Return the [X, Y] coordinate for the center point of the cell that contains the specified text.  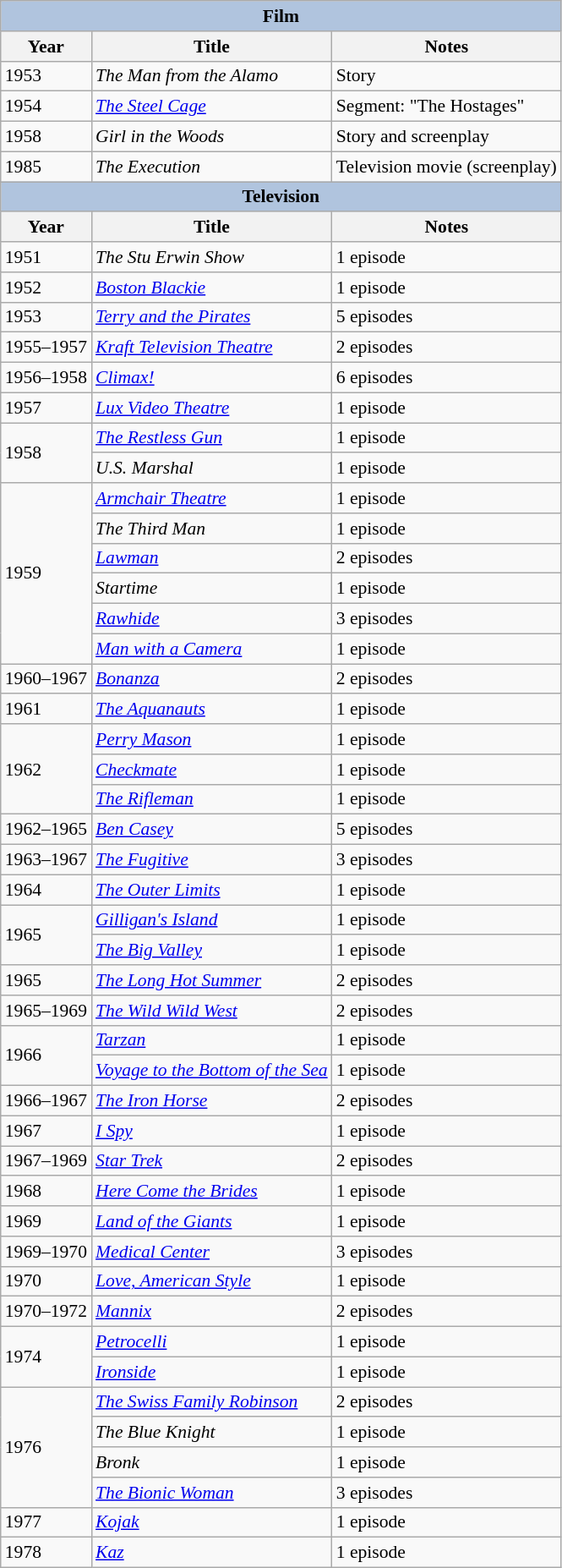
1956–1958 [46, 378]
I Spy [211, 1131]
Ben Casey [211, 830]
The Wild Wild West [211, 1011]
U.S. Marshal [211, 469]
Armchair Theatre [211, 498]
Girl in the Woods [211, 137]
Lux Video Theatre [211, 408]
Climax! [211, 378]
Here Come the Brides [211, 1192]
Man with a Camera [211, 649]
1970 [46, 1281]
6 episodes [446, 378]
The Fugitive [211, 860]
Television [281, 197]
Lawman [211, 558]
1959 [46, 573]
1974 [46, 1357]
Kaz [211, 1553]
1962 [46, 770]
Startime [211, 589]
Story and screenplay [446, 137]
Rawhide [211, 619]
1952 [46, 288]
1969 [46, 1221]
Medical Center [211, 1252]
The Aquanauts [211, 710]
Love, American Style [211, 1281]
Tarzan [211, 1040]
The Blue Knight [211, 1433]
1978 [46, 1553]
1976 [46, 1447]
The Third Man [211, 529]
1957 [46, 408]
Boston Blackie [211, 288]
1966 [46, 1055]
Mannix [211, 1312]
1961 [46, 710]
1977 [46, 1522]
Checkmate [211, 770]
1970–1972 [46, 1312]
1951 [46, 257]
Voyage to the Bottom of the Sea [211, 1071]
The Swiss Family Robinson [211, 1402]
Story [446, 76]
Television movie (screenplay) [446, 167]
Kojak [211, 1522]
Ironside [211, 1372]
The Rifleman [211, 799]
1960–1967 [46, 679]
Bonanza [211, 679]
1955–1957 [46, 348]
1954 [46, 107]
Gilligan's Island [211, 920]
Star Trek [211, 1161]
Film [281, 16]
The Stu Erwin Show [211, 257]
1964 [46, 890]
Segment: "The Hostages" [446, 107]
Terry and the Pirates [211, 317]
1969–1970 [46, 1252]
1963–1967 [46, 860]
The Steel Cage [211, 107]
The Execution [211, 167]
Kraft Television Theatre [211, 348]
The Big Valley [211, 951]
1962–1965 [46, 830]
Petrocelli [211, 1342]
Perry Mason [211, 739]
Bronk [211, 1462]
The Man from the Alamo [211, 76]
1967 [46, 1131]
1967–1969 [46, 1161]
The Bionic Woman [211, 1493]
1965–1969 [46, 1011]
Land of the Giants [211, 1221]
The Long Hot Summer [211, 980]
1968 [46, 1192]
1966–1967 [46, 1101]
The Iron Horse [211, 1101]
1985 [46, 167]
The Restless Gun [211, 438]
The Outer Limits [211, 890]
